Provide the [x, y] coordinate of the cell's center where the given text is located.  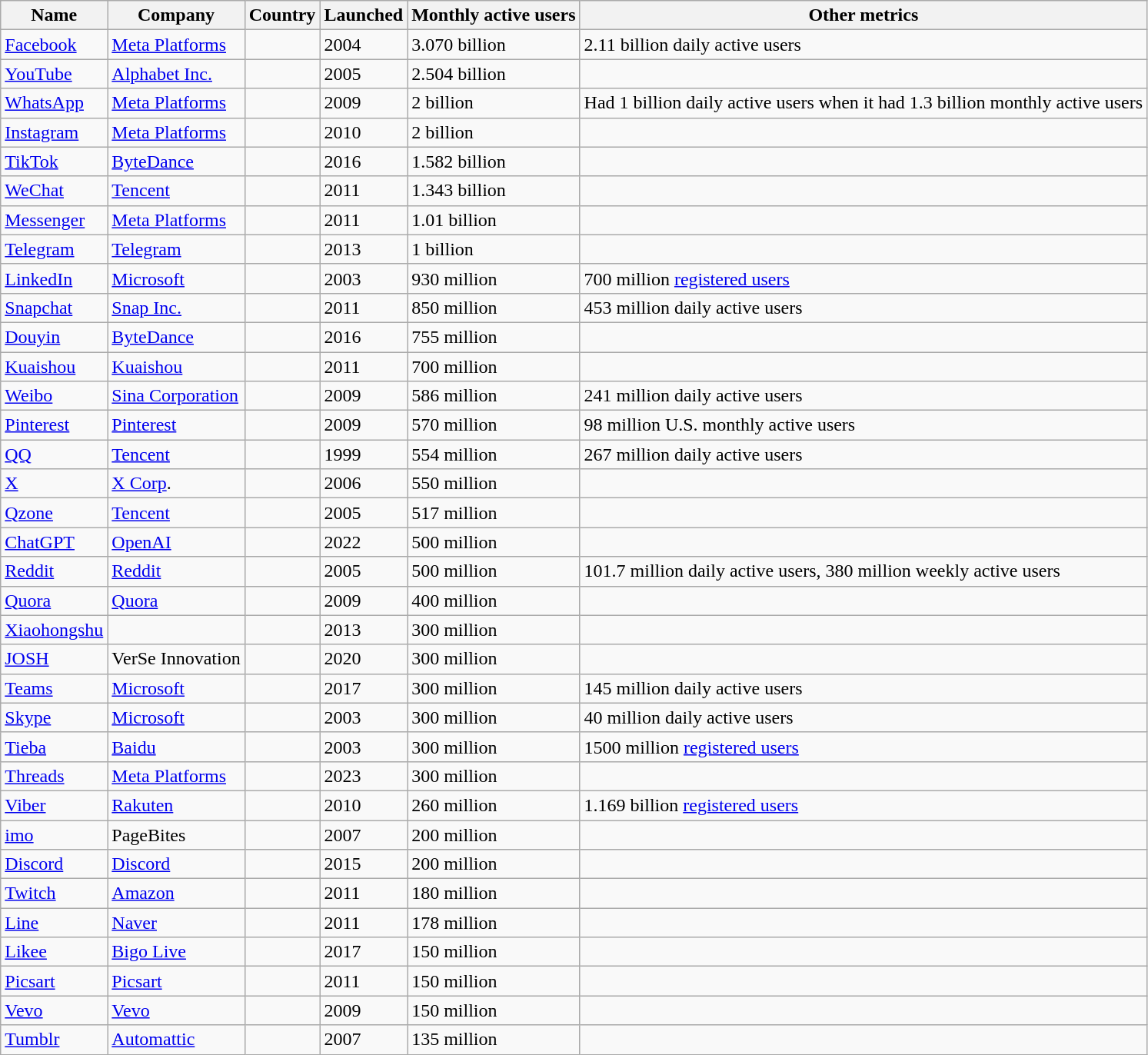
Had 1 billion daily active users when it had 1.3 billion monthly active users [863, 103]
Baidu [176, 747]
Douyin [54, 337]
135 million [494, 1040]
X Corp. [176, 484]
260 million [494, 805]
Rakuten [176, 805]
Naver [176, 923]
700 million [494, 367]
Launched [364, 15]
2015 [364, 864]
178 million [494, 923]
Tumblr [54, 1040]
2.504 billion [494, 74]
550 million [494, 484]
1 billion [494, 249]
Skype [54, 717]
98 million U.S. monthly active users [863, 425]
Line [54, 923]
1999 [364, 454]
Company [176, 15]
145 million daily active users [863, 688]
180 million [494, 894]
OpenAI [176, 542]
Twitch [54, 894]
2023 [364, 776]
Teams [54, 688]
1.169 billion registered users [863, 805]
Likee [54, 952]
Xiaohongshu [54, 630]
LinkedIn [54, 278]
Monthly active users [494, 15]
241 million daily active users [863, 396]
Threads [54, 776]
Bigo Live [176, 952]
40 million daily active users [863, 717]
517 million [494, 513]
Snapchat [54, 308]
2006 [364, 484]
Sina Corporation [176, 396]
453 million daily active users [863, 308]
570 million [494, 425]
QQ [54, 454]
Alphabet Inc. [176, 74]
1.343 billion [494, 191]
Other metrics [863, 15]
Name [54, 15]
1500 million registered users [863, 747]
Tieba [54, 747]
JOSH [54, 659]
Automattic [176, 1040]
2020 [364, 659]
850 million [494, 308]
Messenger [54, 220]
3.070 billion [494, 45]
400 million [494, 601]
2.11 billion daily active users [863, 45]
Amazon [176, 894]
700 million registered users [863, 278]
Facebook [54, 45]
PageBites [176, 834]
Viber [54, 805]
267 million daily active users [863, 454]
2022 [364, 542]
755 million [494, 337]
X [54, 484]
1.582 billion [494, 161]
VerSe Innovation [176, 659]
imo [54, 834]
586 million [494, 396]
WhatsApp [54, 103]
930 million [494, 278]
YouTube [54, 74]
ChatGPT [54, 542]
WeChat [54, 191]
101.7 million daily active users, 380 million weekly active users [863, 571]
554 million [494, 454]
Snap Inc. [176, 308]
Country [282, 15]
1.01 billion [494, 220]
Instagram [54, 132]
Weibo [54, 396]
2004 [364, 45]
TikTok [54, 161]
Qzone [54, 513]
